Return (x, y) of the center of cell containing provided text 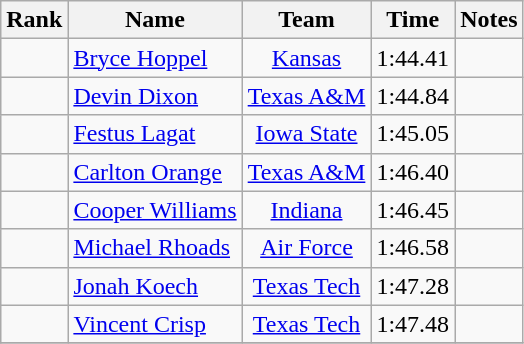
Team (306, 20)
1:47.28 (413, 286)
Bryce Hoppel (155, 58)
Vincent Crisp (155, 324)
1:46.40 (413, 172)
1:44.41 (413, 58)
1:47.48 (413, 324)
Festus Lagat (155, 134)
Indiana (306, 210)
Name (155, 20)
Carlton Orange (155, 172)
Cooper Williams (155, 210)
1:45.05 (413, 134)
Kansas (306, 58)
1:46.45 (413, 210)
1:46.58 (413, 248)
1:44.84 (413, 96)
Air Force (306, 248)
Iowa State (306, 134)
Time (413, 20)
Rank (34, 20)
Devin Dixon (155, 96)
Jonah Koech (155, 286)
Michael Rhoads (155, 248)
Notes (489, 20)
